Search for the cell housing the specified text and yield its [X, Y] center coordinate. 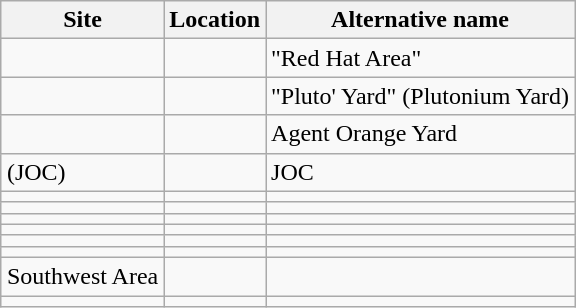
JOC [420, 172]
Agent Orange Yard [420, 134]
Site [82, 20]
"Pluto' Yard" (Plutonium Yard) [420, 96]
"Red Hat Area" [420, 58]
Southwest Area [82, 276]
Alternative name [420, 20]
Location [215, 20]
(JOC) [82, 172]
